Find where the given text appears and provide that cell's center as [X, Y] coordinate. 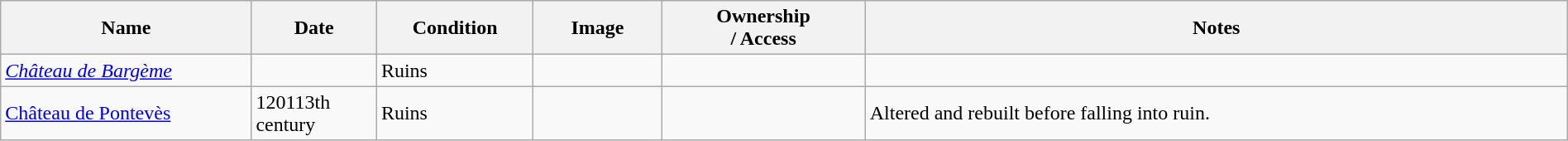
Château de Bargème [126, 70]
Name [126, 28]
Altered and rebuilt before falling into ruin. [1216, 113]
Date [314, 28]
Condition [455, 28]
Château de Pontevès [126, 113]
Image [597, 28]
Ownership/ Access [763, 28]
Notes [1216, 28]
120113th century [314, 113]
